Determine the (x, y) coordinate at the center of the cell enclosing the given text.  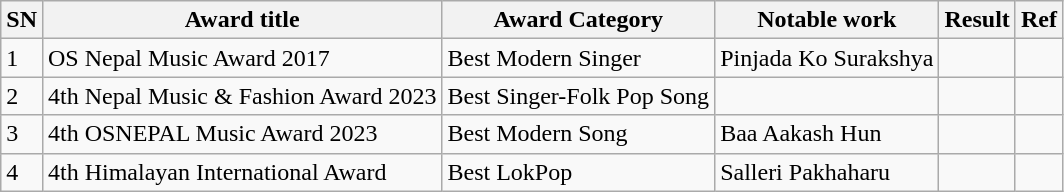
Best Modern Singer (578, 58)
4th OSNEPAL Music Award 2023 (242, 134)
4th Nepal Music & Fashion Award 2023 (242, 96)
1 (22, 58)
Best Singer-Folk Pop Song (578, 96)
Award Category (578, 20)
4th Himalayan International Award (242, 172)
3 (22, 134)
Baa Aakash Hun (827, 134)
Ref (1038, 20)
SN (22, 20)
Pinjada Ko Surakshya (827, 58)
Best LokPop (578, 172)
Salleri Pakhaharu (827, 172)
Best Modern Song (578, 134)
2 (22, 96)
OS Nepal Music Award 2017 (242, 58)
Result (977, 20)
Notable work (827, 20)
Award title (242, 20)
4 (22, 172)
